Capture the cell that displays the provided text and extract its [X, Y] central coordinate. 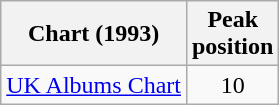
Chart (1993) [94, 34]
UK Albums Chart [94, 85]
Peakposition [232, 34]
10 [232, 85]
